From the cell containing the given text, extract its center point as [X, Y] coordinate. 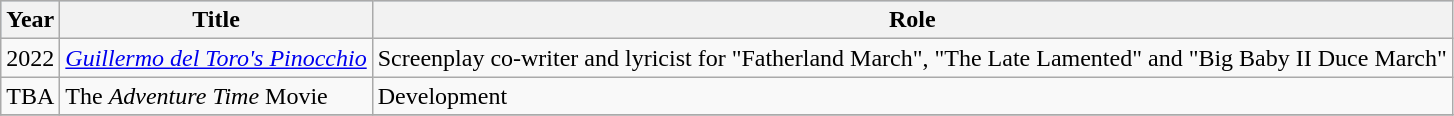
2022 [30, 58]
TBA [30, 96]
Role [912, 20]
Title [216, 20]
The Adventure Time Movie [216, 96]
Guillermo del Toro's Pinocchio [216, 58]
Development [912, 96]
Year [30, 20]
Screenplay co-writer and lyricist for "Fatherland March", "The Late Lamented" and "Big Baby II Duce March" [912, 58]
